Return (x, y) of the center of cell containing provided text 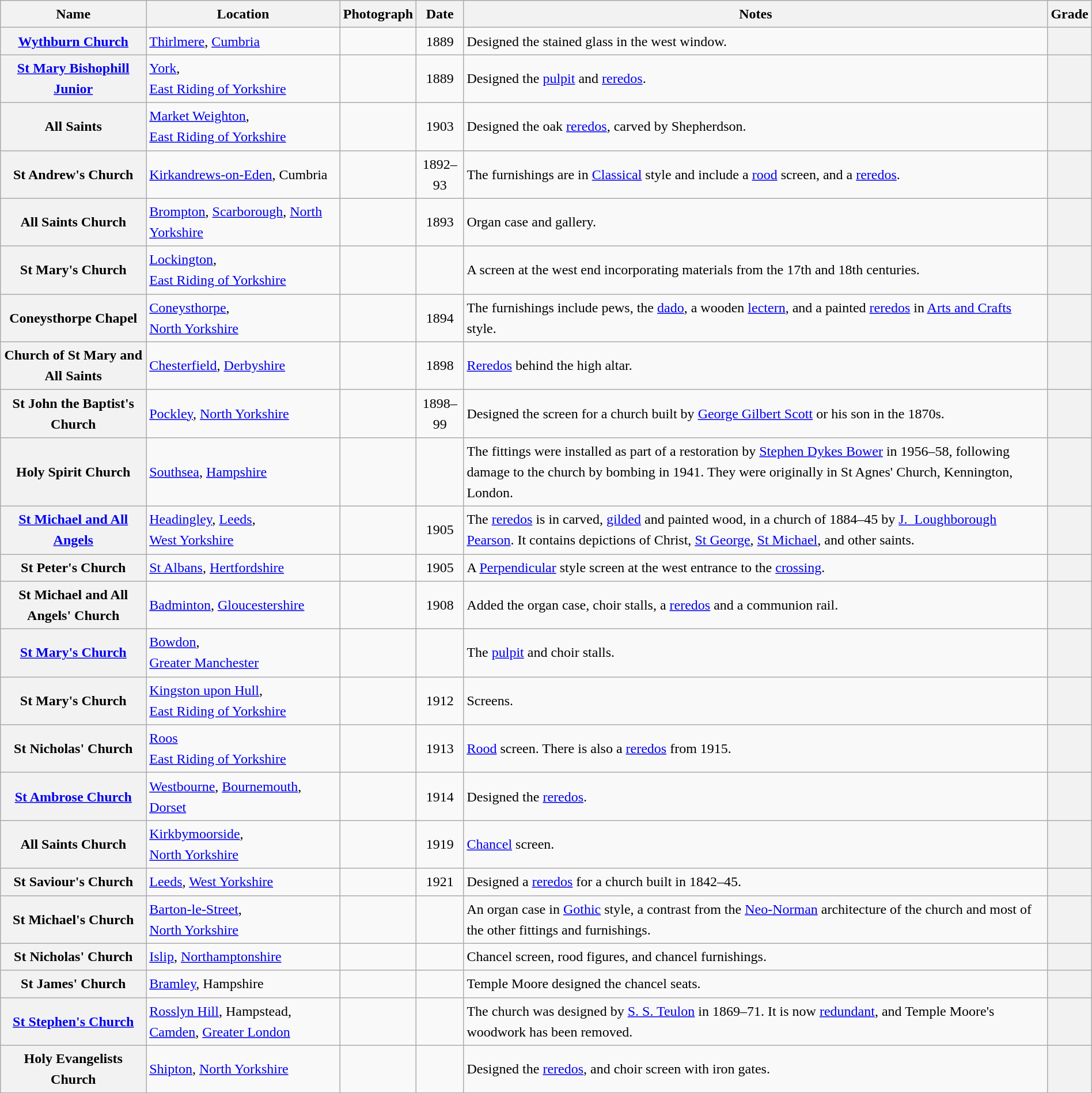
Islip, Northamptonshire (243, 956)
Westbourne, Bournemouth, Dorset (243, 796)
St Saviour's Church (74, 882)
Market Weighton,East Riding of Yorkshire (243, 127)
1898–99 (440, 414)
All Saints (74, 127)
1903 (440, 127)
Rood screen. There is also a reredos from 1915. (756, 749)
St Stephen's Church (74, 1021)
Lockington,East Riding of Yorkshire (243, 270)
Designed the reredos, and choir screen with iron gates. (756, 1069)
Reredos behind the high altar. (756, 365)
Headingley, Leeds,West Yorkshire (243, 530)
Barton-le-Street,North Yorkshire (243, 920)
Designed a reredos for a church built in 1842–45. (756, 882)
Coneysthorpe,North Yorkshire (243, 318)
Bramley, Hampshire (243, 984)
1898 (440, 365)
A Perpendicular style screen at the west entrance to the crossing. (756, 568)
St John the Baptist's Church (74, 414)
The church was designed by S. S. Teulon in 1869–71. It is now redundant, and Temple Moore's woodwork has been removed. (756, 1021)
Thirlmere, Cumbria (243, 41)
1919 (440, 845)
Kingston upon Hull,East Riding of Yorkshire (243, 701)
St James' Church (74, 984)
1894 (440, 318)
A screen at the west end incorporating materials from the 17th and 18th centuries. (756, 270)
Chesterfield, Derbyshire (243, 365)
The furnishings are in Classical style and include a rood screen, and a reredos. (756, 174)
St Andrew's Church (74, 174)
St Michael and All Angels' Church (74, 605)
St Michael's Church (74, 920)
1892–93 (440, 174)
Notes (756, 14)
Bowdon,Greater Manchester (243, 653)
1921 (440, 882)
RoosEast Riding of Yorkshire (243, 749)
1912 (440, 701)
Photograph (378, 14)
Shipton, North Yorkshire (243, 1069)
Added the organ case, choir stalls, a reredos and a communion rail. (756, 605)
Designed the oak reredos, carved by Shepherdson. (756, 127)
The furnishings include pews, the dado, a wooden lectern, and a painted reredos in Arts and Crafts style. (756, 318)
Location (243, 14)
Badminton, Gloucestershire (243, 605)
Kirkandrews-on-Eden, Cumbria (243, 174)
Chancel screen, rood figures, and chancel furnishings. (756, 956)
St Albans, Hertfordshire (243, 568)
Designed the pulpit and reredos. (756, 78)
St Ambrose Church (74, 796)
Screens. (756, 701)
Name (74, 14)
Pockley, North Yorkshire (243, 414)
Chancel screen. (756, 845)
An organ case in Gothic style, a contrast from the Neo-Norman architecture of the church and most of the other fittings and furnishings. (756, 920)
York,East Riding of Yorkshire (243, 78)
Coneysthorpe Chapel (74, 318)
St Mary Bishophill Junior (74, 78)
1914 (440, 796)
Organ case and gallery. (756, 222)
St Peter's Church (74, 568)
1908 (440, 605)
Rosslyn Hill, Hampstead, Camden, Greater London (243, 1021)
Designed the screen for a church built by George Gilbert Scott or his son in the 1870s. (756, 414)
Wythburn Church (74, 41)
Date (440, 14)
Holy Evangelists Church (74, 1069)
Leeds, West Yorkshire (243, 882)
Kirkbymoorside,North Yorkshire (243, 845)
Southsea, Hampshire (243, 471)
Temple Moore designed the chancel seats. (756, 984)
Church of St Mary and All Saints (74, 365)
1913 (440, 749)
The pulpit and choir stalls. (756, 653)
Holy Spirit Church (74, 471)
Grade (1070, 14)
St Michael and All Angels (74, 530)
Designed the stained glass in the west window. (756, 41)
Designed the reredos. (756, 796)
1893 (440, 222)
Brompton, Scarborough, North Yorkshire (243, 222)
